From the cell containing the given text, extract its center point as [x, y] coordinate. 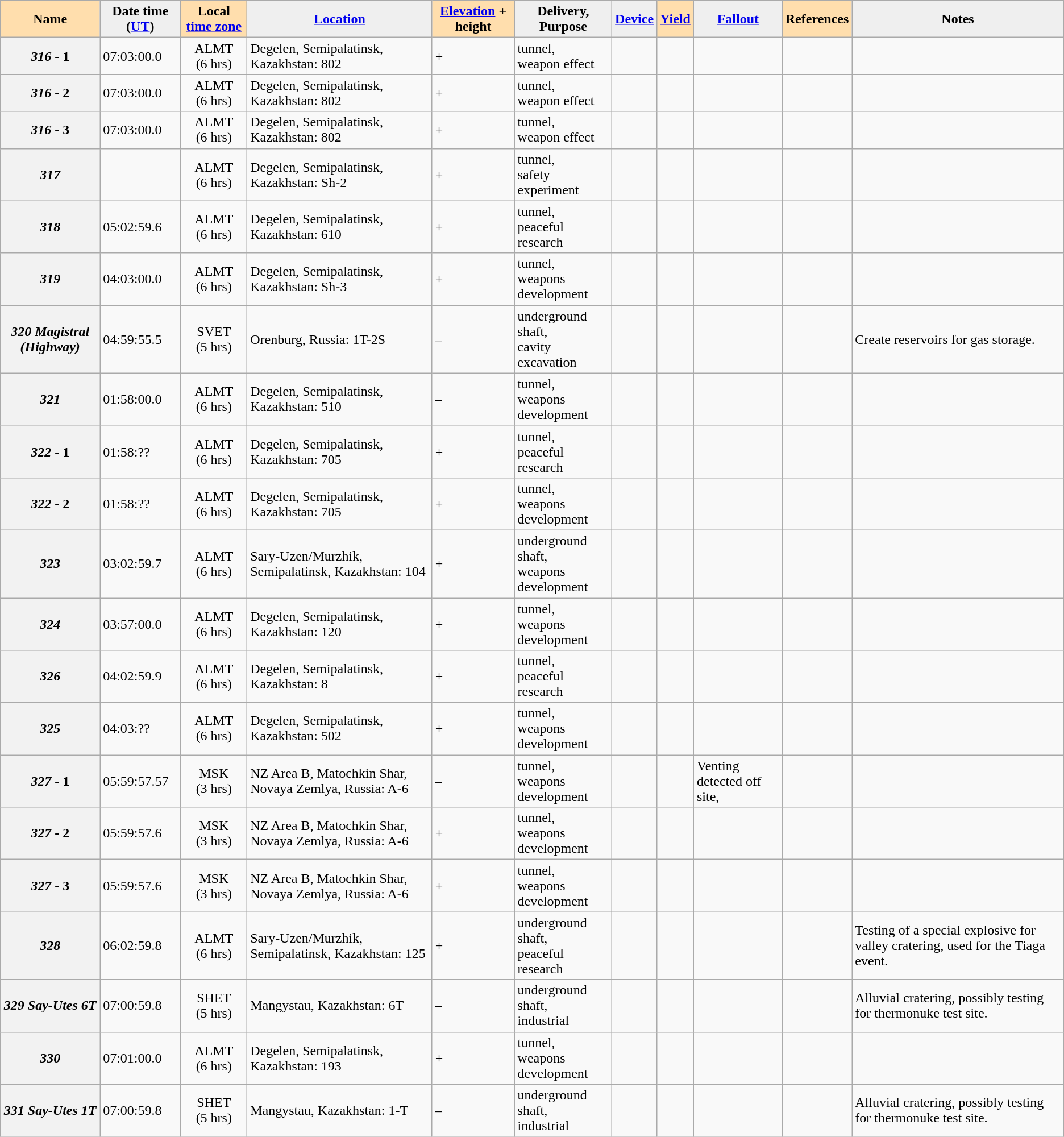
underground shaft,cavity excavation [563, 339]
05:02:59.6 [140, 227]
316 - 1 [50, 56]
317 [50, 175]
328 [50, 946]
319 [50, 279]
Name [50, 19]
05:59:57.57 [140, 781]
Degelen, Semipalatinsk, Kazakhstan: 120 [340, 624]
04:59:55.5 [140, 339]
331 Say-Utes 1T [50, 1110]
321 [50, 399]
Degelen, Semipalatinsk, Kazakhstan: 610 [340, 227]
Degelen, Semipalatinsk, Kazakhstan: 510 [340, 399]
326 [50, 677]
Local time zone [214, 19]
06:02:59.8 [140, 946]
325 [50, 729]
Orenburg, Russia: 1T-2S [340, 339]
tunnel,safety experiment [563, 175]
Degelen, Semipalatinsk, Kazakhstan: 8 [340, 677]
327 - 1 [50, 781]
underground shaft,peaceful research [563, 946]
320 Magistral (Highway) [50, 339]
322 - 2 [50, 504]
318 [50, 227]
Mangystau, Kazakhstan: 1-T [340, 1110]
Fallout [738, 19]
327 - 3 [50, 886]
Mangystau, Kazakhstan: 6T [340, 1006]
Yield [675, 19]
SVET (5 hrs) [214, 339]
04:03:?? [140, 729]
Device [634, 19]
Date time (UT) [140, 19]
327 - 2 [50, 833]
330 [50, 1058]
07:01:00.0 [140, 1058]
Testing of a special explosive for valley cratering, used for the Tiaga event. [958, 946]
03:57:00.0 [140, 624]
Degelen, Semipalatinsk, Kazakhstan: 502 [340, 729]
323 [50, 564]
Notes [958, 19]
04:03:00.0 [140, 279]
316 - 2 [50, 93]
Venting detected off site, [738, 781]
316 - 3 [50, 130]
01:58:00.0 [140, 399]
Degelen, Semipalatinsk, Kazakhstan: Sh-3 [340, 279]
Sary-Uzen/Murzhik, Semipalatinsk, Kazakhstan: 125 [340, 946]
329 Say-Utes 6T [50, 1006]
04:02:59.9 [140, 677]
324 [50, 624]
Sary-Uzen/Murzhik, Semipalatinsk, Kazakhstan: 104 [340, 564]
Create reservoirs for gas storage. [958, 339]
Degelen, Semipalatinsk, Kazakhstan: 193 [340, 1058]
Degelen, Semipalatinsk, Kazakhstan: Sh-2 [340, 175]
underground shaft,weapons development [563, 564]
References [817, 19]
Location [340, 19]
Elevation + height [473, 19]
322 - 1 [50, 451]
Delivery, Purpose [563, 19]
03:02:59.7 [140, 564]
